Identify which cell holds the provided text, then report its [x, y] central coordinate. 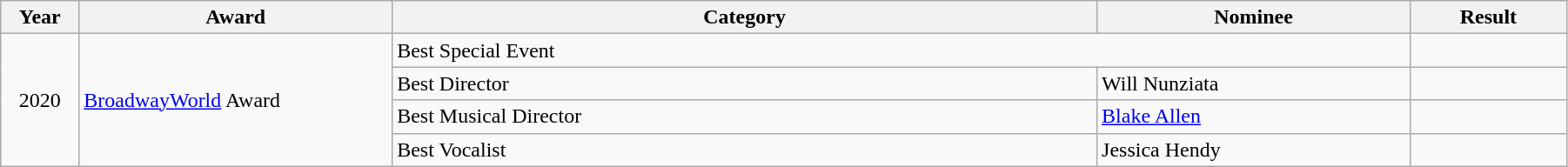
BroadwayWorld Award [236, 100]
Year [40, 17]
Best Director [745, 83]
Blake Allen [1254, 117]
Jessica Hendy [1254, 150]
Result [1488, 17]
Best Musical Director [745, 117]
Will Nunziata [1254, 83]
Award [236, 17]
Category [745, 17]
2020 [40, 100]
Best Vocalist [745, 150]
Nominee [1254, 17]
Best Special Event [901, 50]
